Locate the cell with the specified text and output its [X, Y] center coordinate. 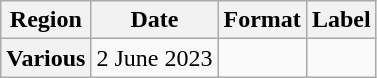
Label [341, 20]
Various [46, 58]
Date [154, 20]
Region [46, 20]
2 June 2023 [154, 58]
Format [262, 20]
